Pinpoint the cell where the given text exists, returning its (X, Y) midpoint coordinate. 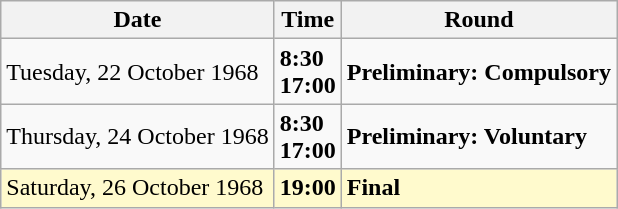
Preliminary: Voluntary (478, 136)
19:00 (308, 188)
Final (478, 188)
Time (308, 20)
Round (478, 20)
Saturday, 26 October 1968 (138, 188)
Thursday, 24 October 1968 (138, 136)
Tuesday, 22 October 1968 (138, 72)
Preliminary: Compulsory (478, 72)
Date (138, 20)
